Capture the cell that displays the provided text and extract its (X, Y) central coordinate. 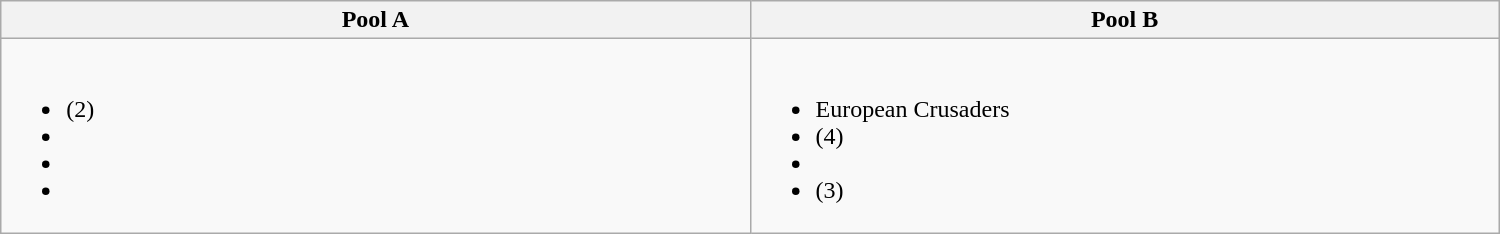
Pool B (1124, 20)
European Crusaders (4) (3) (1124, 136)
Pool A (376, 20)
(2) (376, 136)
